Provide the [X, Y] coordinate of the cell's center where the given text is located.  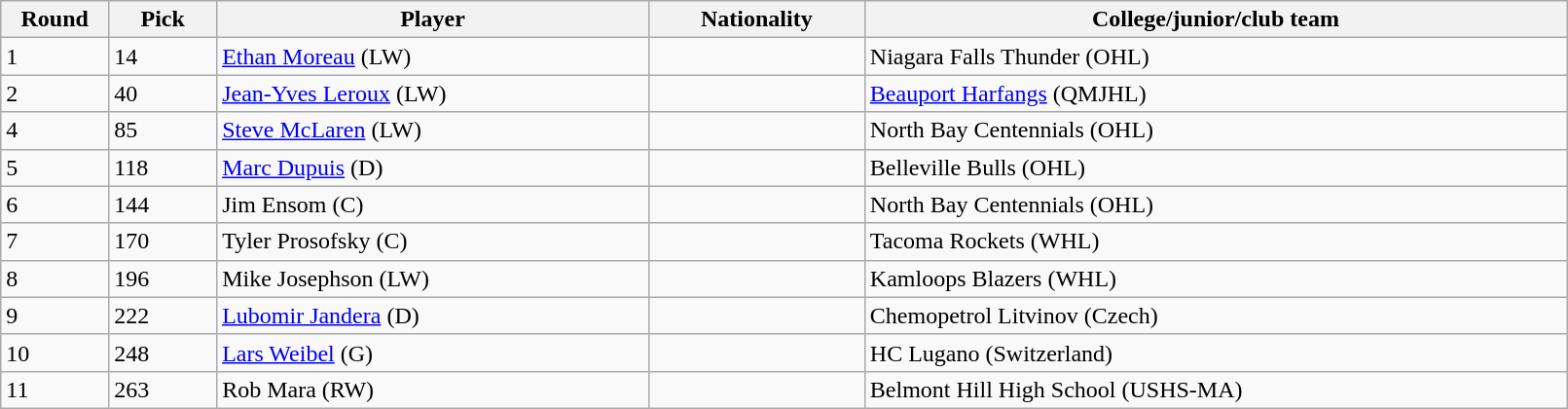
1 [55, 56]
Jean-Yves Leroux (LW) [433, 93]
5 [55, 167]
Steve McLaren (LW) [433, 130]
Player [433, 19]
118 [164, 167]
Marc Dupuis (D) [433, 167]
11 [55, 390]
Kamloops Blazers (WHL) [1215, 279]
222 [164, 316]
263 [164, 390]
4 [55, 130]
Ethan Moreau (LW) [433, 56]
Mike Josephson (LW) [433, 279]
Lubomir Jandera (D) [433, 316]
40 [164, 93]
248 [164, 353]
College/junior/club team [1215, 19]
8 [55, 279]
Tyler Prosofsky (C) [433, 242]
Beauport Harfangs (QMJHL) [1215, 93]
Belleville Bulls (OHL) [1215, 167]
Niagara Falls Thunder (OHL) [1215, 56]
144 [164, 204]
6 [55, 204]
10 [55, 353]
Round [55, 19]
Jim Ensom (C) [433, 204]
Pick [164, 19]
9 [55, 316]
196 [164, 279]
Belmont Hill High School (USHS-MA) [1215, 390]
7 [55, 242]
Chemopetrol Litvinov (Czech) [1215, 316]
2 [55, 93]
85 [164, 130]
Lars Weibel (G) [433, 353]
14 [164, 56]
Nationality [756, 19]
HC Lugano (Switzerland) [1215, 353]
Rob Mara (RW) [433, 390]
Tacoma Rockets (WHL) [1215, 242]
170 [164, 242]
